Scan for the cell matching the given text and deliver its [X, Y] coordinate at center. 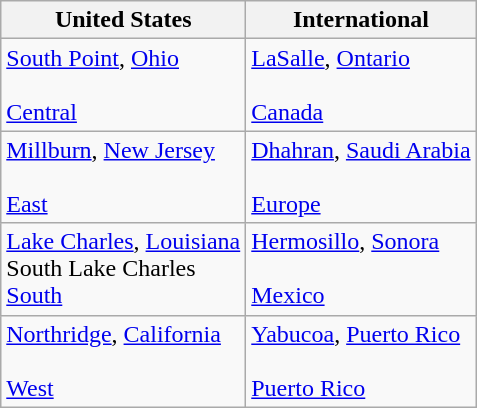
Dhahran, Saudi ArabiaEurope [361, 177]
International [361, 20]
United States [124, 20]
Yabucoa, Puerto RicoPuerto Rico [361, 361]
Lake Charles, LouisianaSouth Lake CharlesSouth [124, 269]
LaSalle, OntarioCanada [361, 85]
Hermosillo, SonoraMexico [361, 269]
Millburn, New JerseyEast [124, 177]
Northridge, CaliforniaWest [124, 361]
South Point, OhioCentral [124, 85]
